Find where the given text appears and provide that cell's center as [X, Y] coordinate. 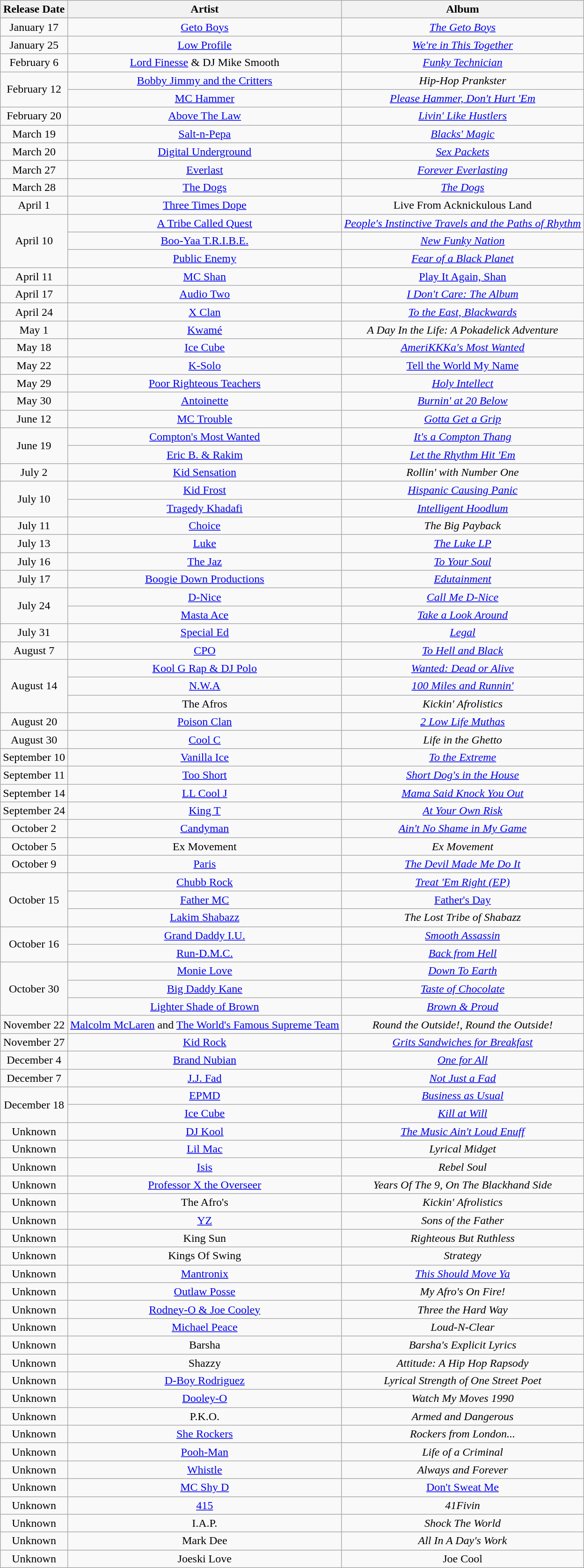
Livin' Like Hustlers [462, 116]
King T [204, 811]
March 20 [34, 152]
AmeriKKKa's Most Wanted [462, 348]
December 4 [34, 1060]
Hispanic Causing Panic [462, 490]
Joeski Love [204, 1559]
Not Just a Fad [462, 1078]
Years Of The 9, On The Blackhand Side [462, 1185]
Watch My Moves 1990 [462, 1399]
N.W.A [204, 686]
EPMD [204, 1096]
Kings Of Swing [204, 1256]
Lyrical Midget [462, 1149]
Salt-n-Pepa [204, 134]
415 [204, 1505]
July 16 [34, 562]
Treat 'Em Right (EP) [462, 882]
Pooh-Man [204, 1452]
Kid Sensation [204, 472]
Digital Underground [204, 152]
July 31 [34, 633]
July 17 [34, 579]
August 14 [34, 686]
Short Dog's in the House [462, 775]
Audio Two [204, 294]
LL Cool J [204, 793]
February 20 [34, 116]
Masta Ace [204, 615]
April 10 [34, 241]
Paris [204, 864]
Lil Mac [204, 1149]
April 1 [34, 205]
Attitude: A Hip Hop Rapsody [462, 1363]
September 11 [34, 775]
Business as Usual [462, 1096]
Too Short [204, 775]
February 12 [34, 89]
September 14 [34, 793]
July 2 [34, 472]
October 15 [34, 900]
May 29 [34, 383]
Father MC [204, 900]
I Don't Care: The Album [462, 294]
Release Date [34, 9]
Barsha's Explicit Lyrics [462, 1345]
Tragedy Khadafi [204, 508]
Kid Frost [204, 490]
Smooth Assassin [462, 935]
Please Hammer, Don't Hurt 'Em [462, 98]
Brand Nubian [204, 1060]
The Big Payback [462, 526]
Wanted: Dead or Alive [462, 668]
Legal [462, 633]
Rodney-O & Joe Cooley [204, 1309]
One for All [462, 1060]
Strategy [462, 1256]
King Sun [204, 1238]
July 13 [34, 544]
July 11 [34, 526]
Everlast [204, 169]
41Fivin [462, 1505]
Mama Said Knock You Out [462, 793]
Whistle [204, 1470]
To the East, Blackwards [462, 312]
May 1 [34, 330]
October 2 [34, 829]
Boogie Down Productions [204, 579]
July 24 [34, 606]
To Your Soul [462, 562]
November 27 [34, 1042]
At Your Own Risk [462, 811]
Above The Law [204, 116]
Righteous But Ruthless [462, 1238]
2 Low Life Muthas [462, 722]
Antoinette [204, 401]
September 10 [34, 757]
Lakim Shabazz [204, 918]
Choice [204, 526]
Rebel Soul [462, 1167]
Sex Packets [462, 152]
Run-D.M.C. [204, 953]
August 7 [34, 650]
Live From Acknickulous Land [462, 205]
Shock The World [462, 1523]
MC Hammer [204, 98]
Hip-Hop Prankster [462, 80]
K-Solo [204, 365]
Rockers from London... [462, 1434]
A Tribe Called Quest [204, 223]
The Devil Made Me Do It [462, 864]
Michael Peace [204, 1327]
Chubb Rock [204, 882]
Mark Dee [204, 1541]
Tell the World My Name [462, 365]
Geto Boys [204, 27]
Don't Sweat Me [462, 1488]
Kool G Rap & DJ Polo [204, 668]
May 18 [34, 348]
Three Times Dope [204, 205]
Professor X the Overseer [204, 1185]
February 6 [34, 63]
October 5 [34, 846]
All In A Day's Work [462, 1541]
Intelligent Hoodlum [462, 508]
Big Daddy Kane [204, 989]
People's Instinctive Travels and the Paths of Rhythm [462, 223]
October 9 [34, 864]
April 17 [34, 294]
Armed and Dangerous [462, 1416]
Sons of the Father [462, 1220]
My Afro's On Fire! [462, 1291]
The Lost Tribe of Shabazz [462, 918]
Luke [204, 544]
MC Shan [204, 277]
Edutainment [462, 579]
Let the Rhythm Hit 'Em [462, 454]
April 11 [34, 277]
June 19 [34, 445]
Eric B. & Rakim [204, 454]
June 12 [34, 419]
A Day In the Life: A Pokadelick Adventure [462, 330]
Ain't No Shame in My Game [462, 829]
This Should Move Ya [462, 1274]
P.K.O. [204, 1416]
Cool C [204, 739]
YZ [204, 1220]
September 24 [34, 811]
I.A.P. [204, 1523]
MC Trouble [204, 419]
Take a Look Around [462, 615]
Poor Righteous Teachers [204, 383]
Poison Clan [204, 722]
Fear of a Black Planet [462, 259]
To the Extreme [462, 757]
Kid Rock [204, 1042]
The Afros [204, 704]
Lighter Shade of Brown [204, 1006]
Boo-Yaa T.R.I.B.E. [204, 241]
Three the Hard Way [462, 1309]
Album [462, 9]
Taste of Chocolate [462, 989]
November 22 [34, 1024]
Compton's Most Wanted [204, 437]
Joe Cool [462, 1559]
Isis [204, 1167]
Round the Outside!, Round the Outside! [462, 1024]
New Funky Nation [462, 241]
Outlaw Posse [204, 1291]
The Jaz [204, 562]
Burnin' at 20 Below [462, 401]
Holy Intellect [462, 383]
Candyman [204, 829]
May 30 [34, 401]
December 7 [34, 1078]
Life in the Ghetto [462, 739]
Back from Hell [462, 953]
Mantronix [204, 1274]
Funky Technician [462, 63]
Special Ed [204, 633]
January 17 [34, 27]
Loud-N-Clear [462, 1327]
Grand Daddy I.U. [204, 935]
Dooley-O [204, 1399]
March 19 [34, 134]
Call Me D-Nice [462, 597]
She Rockers [204, 1434]
Grits Sandwiches for Breakfast [462, 1042]
Rollin' with Number One [462, 472]
D-Nice [204, 597]
August 20 [34, 722]
Bobby Jimmy and the Critters [204, 80]
We're in This Together [462, 45]
DJ Kool [204, 1131]
July 10 [34, 499]
Life of a Criminal [462, 1452]
To Hell and Black [462, 650]
Shazzy [204, 1363]
January 25 [34, 45]
Forever Everlasting [462, 169]
Blacks' Magic [462, 134]
100 Miles and Runnin' [462, 686]
Always and Forever [462, 1470]
Malcolm McLaren and The World's Famous Supreme Team [204, 1024]
The Luke LP [462, 544]
Public Enemy [204, 259]
Lyrical Strength of One Street Poet [462, 1381]
Kill at Will [462, 1114]
Kwamé [204, 330]
Father's Day [462, 900]
Monie Love [204, 971]
The Geto Boys [462, 27]
May 22 [34, 365]
CPO [204, 650]
Play It Again, Shan [462, 277]
Artist [204, 9]
Vanilla Ice [204, 757]
March 28 [34, 187]
Down To Earth [462, 971]
October 16 [34, 944]
Lord Finesse & DJ Mike Smooth [204, 63]
MC Shy D [204, 1488]
Barsha [204, 1345]
April 24 [34, 312]
October 30 [34, 989]
It's a Compton Thang [462, 437]
March 27 [34, 169]
The Afro's [204, 1203]
Gotta Get a Grip [462, 419]
August 30 [34, 739]
The Music Ain't Loud Enuff [462, 1131]
Brown & Proud [462, 1006]
Low Profile [204, 45]
D-Boy Rodriguez [204, 1381]
December 18 [34, 1105]
X Clan [204, 312]
J.J. Fad [204, 1078]
